Return the (X, Y) coordinate for the center point of the cell that contains the specified text.  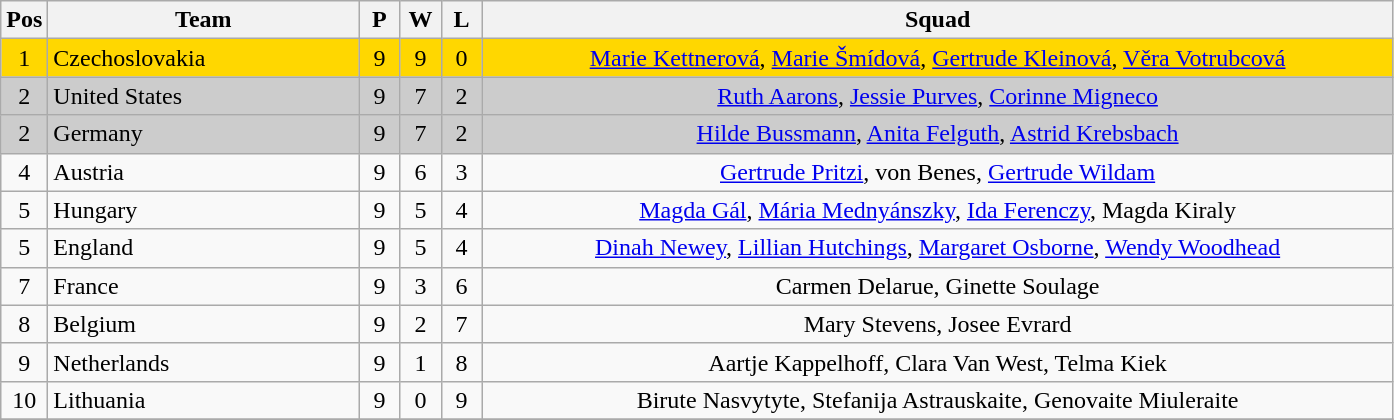
Carmen Delarue, Ginette Soulage (938, 286)
Birute Nasvytyte, Stefanija Astrauskaite, Genovaite Miuleraite (938, 400)
P (380, 20)
Dinah Newey, Lillian Hutchings, Margaret Osborne, Wendy Woodhead (938, 248)
United States (204, 96)
Squad (938, 20)
Lithuania (204, 400)
Austria (204, 172)
Ruth Aarons, Jessie Purves, Corinne Migneco (938, 96)
Germany (204, 134)
L (462, 20)
Netherlands (204, 362)
Team (204, 20)
Pos (24, 20)
France (204, 286)
Marie Kettnerová, Marie Šmídová, Gertrude Kleinová, Věra Votrubcová (938, 58)
Czechoslovakia (204, 58)
England (204, 248)
Aartje Kappelhoff, Clara Van West, Telma Kiek (938, 362)
Belgium (204, 324)
Magda Gál, Mária Mednyánszky, Ida Ferenczy, Magda Kiraly (938, 210)
Gertrude Pritzi, von Benes, Gertrude Wildam (938, 172)
Mary Stevens, Josee Evrard (938, 324)
Hilde Bussmann, Anita Felguth, Astrid Krebsbach (938, 134)
10 (24, 400)
Hungary (204, 210)
W (420, 20)
